Extract the [x, y] coordinate from the center of the cell holding the provided text.  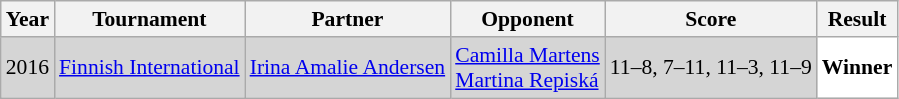
Finnish International [150, 68]
Result [858, 19]
Tournament [150, 19]
Irina Amalie Andersen [348, 68]
Opponent [528, 19]
Partner [348, 19]
Winner [858, 68]
11–8, 7–11, 11–3, 11–9 [711, 68]
Year [28, 19]
Score [711, 19]
2016 [28, 68]
Camilla Martens Martina Repiská [528, 68]
